Identify which cell holds the provided text, then report its [X, Y] central coordinate. 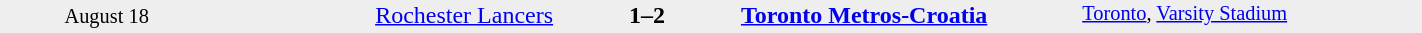
Toronto, Varsity Stadium [1252, 16]
Rochester Lancers [384, 15]
Toronto Metros-Croatia [910, 15]
August 18 [106, 16]
1–2 [648, 15]
